For the text-containing cell, return its midpoint in (X, Y) coordinate format. 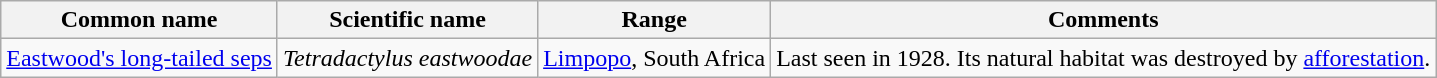
Limpopo, South Africa (654, 58)
Common name (140, 20)
Scientific name (407, 20)
Comments (1104, 20)
Range (654, 20)
Eastwood's long-tailed seps (140, 58)
Last seen in 1928. Its natural habitat was destroyed by afforestation. (1104, 58)
Tetradactylus eastwoodae (407, 58)
